Identify which cell holds the provided text, then report its (X, Y) central coordinate. 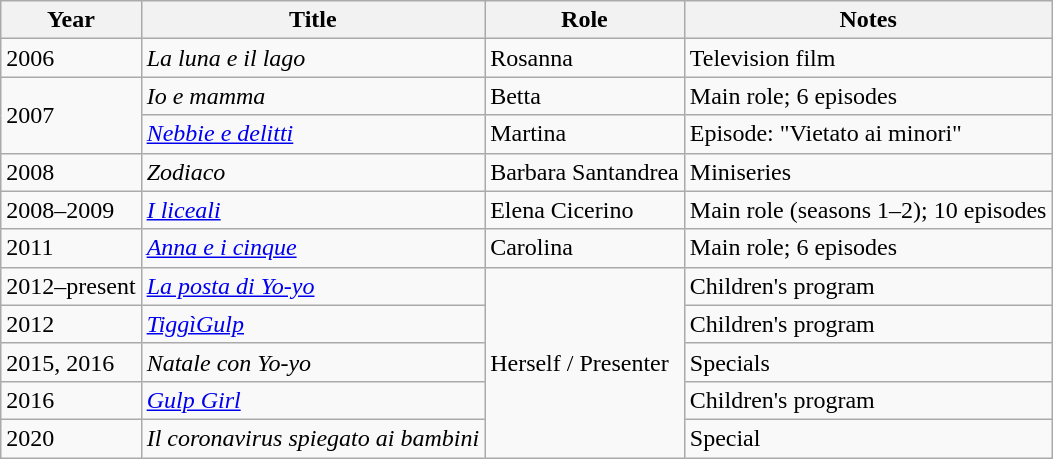
2008–2009 (71, 210)
Notes (868, 20)
2006 (71, 58)
2012 (71, 324)
Main role (seasons 1–2); 10 episodes (868, 210)
Nebbie e delitti (313, 134)
2007 (71, 115)
Elena Cicerino (585, 210)
TiggìGulp (313, 324)
Title (313, 20)
Episode: "Vietato ai minori" (868, 134)
Television film (868, 58)
Role (585, 20)
Il coronavirus spiegato ai bambini (313, 438)
Betta (585, 96)
Natale con Yo-yo (313, 362)
Specials (868, 362)
2012–present (71, 286)
2011 (71, 248)
Special (868, 438)
Gulp Girl (313, 400)
Anna e i cinque (313, 248)
Io e mamma (313, 96)
I liceali (313, 210)
2015, 2016 (71, 362)
Rosanna (585, 58)
Miniseries (868, 172)
2020 (71, 438)
Year (71, 20)
Carolina (585, 248)
Zodiaco (313, 172)
Herself / Presenter (585, 362)
Barbara Santandrea (585, 172)
La posta di Yo-yo (313, 286)
La luna e il lago (313, 58)
Martina (585, 134)
2008 (71, 172)
2016 (71, 400)
